Return the [x, y] coordinate for the center point of the cell that contains the specified text.  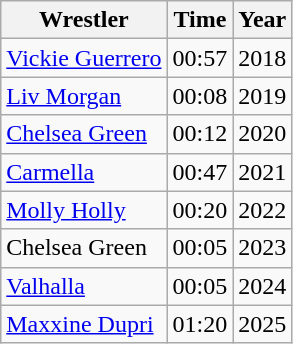
00:47 [200, 172]
Time [200, 20]
01:20 [200, 324]
Year [262, 20]
2020 [262, 134]
00:08 [200, 96]
00:57 [200, 58]
2023 [262, 248]
2021 [262, 172]
2018 [262, 58]
2024 [262, 286]
00:20 [200, 210]
Liv Morgan [84, 96]
2022 [262, 210]
Molly Holly [84, 210]
2025 [262, 324]
2019 [262, 96]
Maxxine Dupri [84, 324]
Valhalla [84, 286]
Vickie Guerrero [84, 58]
Carmella [84, 172]
Wrestler [84, 20]
00:12 [200, 134]
